Locate the cell with the specified text and output its (X, Y) center coordinate. 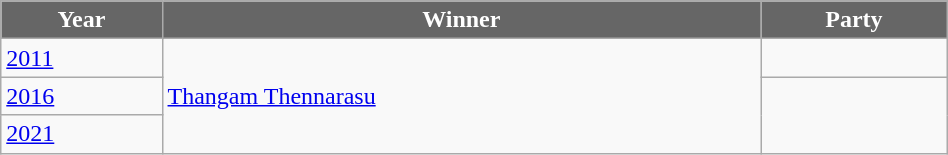
2011 (82, 58)
Thangam Thennarasu (462, 96)
Party (854, 20)
2016 (82, 96)
2021 (82, 134)
Year (82, 20)
Winner (462, 20)
